Extract the [X, Y] coordinate from the center of the cell holding the provided text.  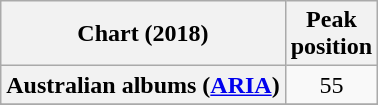
Australian albums (ARIA) [143, 85]
Peak position [331, 34]
55 [331, 85]
Chart (2018) [143, 34]
